Output the (X, Y) coordinate of the center of the cell containing the given text.  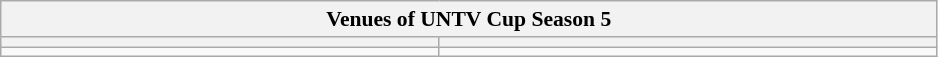
Venues of UNTV Cup Season 5 (469, 19)
